Search for the cell housing the specified text and yield its (X, Y) center coordinate. 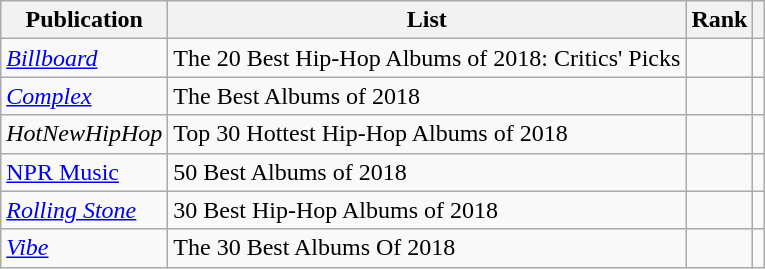
Billboard (84, 58)
Publication (84, 20)
List (427, 20)
Complex (84, 96)
The 30 Best Albums Of 2018 (427, 248)
Top 30 Hottest Hip-Hop Albums of 2018 (427, 134)
Rolling Stone (84, 210)
Vibe (84, 248)
HotNewHipHop (84, 134)
The Best Albums of 2018 (427, 96)
Rank (720, 20)
The 20 Best Hip-Hop Albums of 2018: Critics' Picks (427, 58)
30 Best Hip-Hop Albums of 2018 (427, 210)
NPR Music (84, 172)
50 Best Albums of 2018 (427, 172)
